Pinpoint the cell where the given text exists, returning its (x, y) midpoint coordinate. 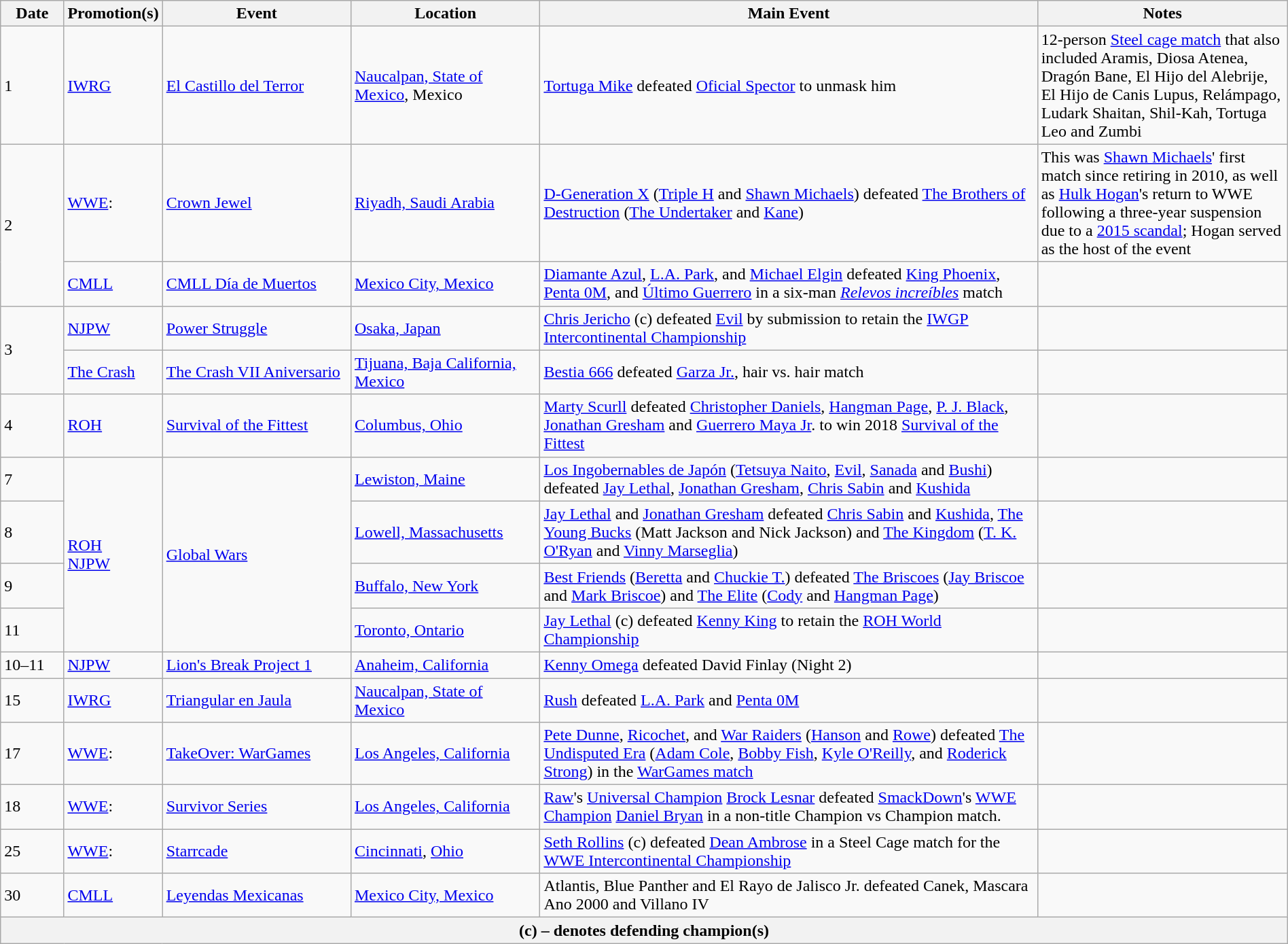
Triangular en Jaula (257, 700)
Best Friends (Beretta and Chuckie T.) defeated The Briscoes (Jay Briscoe and Mark Briscoe) and The Elite (Cody and Hangman Page) (789, 586)
Osaka, Japan (445, 328)
Cincinnati, Ohio (445, 851)
Location (445, 14)
Naucalpan, State of Mexico, Mexico (445, 86)
Jay Lethal (c) defeated Kenny King to retain the ROH World Championship (789, 629)
3 (33, 350)
Crown Jewel (257, 203)
Bestia 666 defeated Garza Jr., hair vs. hair match (789, 372)
10–11 (33, 665)
Starrcade (257, 851)
The Crash (113, 372)
Survival of the Fittest (257, 425)
Date (33, 14)
(c) – denotes defending champion(s) (644, 930)
Toronto, Ontario (445, 629)
TakeOver: WarGames (257, 754)
11 (33, 629)
Seth Rollins (c) defeated Dean Ambrose in a Steel Cage match for the WWE Intercontinental Championship (789, 851)
7 (33, 478)
ROH (113, 425)
Diamante Azul, L.A. Park, and Michael Elgin defeated King Phoenix, Penta 0M, and Último Guerrero in a six-man Relevos increíbles match (789, 284)
Event (257, 14)
Power Struggle (257, 328)
ROH NJPW (113, 555)
Chris Jericho (c) defeated Evil by submission to retain the IWGP Intercontinental Championship (789, 328)
D-Generation X (Triple H and Shawn Michaels) defeated The Brothers of Destruction (The Undertaker and Kane) (789, 203)
Anaheim, California (445, 665)
18 (33, 807)
30 (33, 896)
Notes (1162, 14)
Tortuga Mike defeated Oficial Spector to unmask him (789, 86)
9 (33, 586)
17 (33, 754)
Rush defeated L.A. Park and Penta 0M (789, 700)
1 (33, 86)
Marty Scurll defeated Christopher Daniels, Hangman Page, P. J. Black, Jonathan Gresham and Guerrero Maya Jr. to win 2018 Survival of the Fittest (789, 425)
Raw's Universal Champion Brock Lesnar defeated SmackDown's WWE Champion Daniel Bryan in a non-title Champion vs Champion match. (789, 807)
Leyendas Mexicanas (257, 896)
Lowell, Massachusetts (445, 532)
15 (33, 700)
Survivor Series (257, 807)
2 (33, 225)
Riyadh, Saudi Arabia (445, 203)
Promotion(s) (113, 14)
El Castillo del Terror (257, 86)
25 (33, 851)
Buffalo, New York (445, 586)
Lewiston, Maine (445, 478)
4 (33, 425)
The Crash VII Aniversario (257, 372)
Naucalpan, State of Mexico (445, 700)
Los Ingobernables de Japón (Tetsuya Naito, Evil, Sanada and Bushi) defeated Jay Lethal, Jonathan Gresham, Chris Sabin and Kushida (789, 478)
Kenny Omega defeated David Finlay (Night 2) (789, 665)
Columbus, Ohio (445, 425)
Lion's Break Project 1 (257, 665)
Tijuana, Baja California, Mexico (445, 372)
CMLL Día de Muertos (257, 284)
Global Wars (257, 555)
Atlantis, Blue Panther and El Rayo de Jalisco Jr. defeated Canek, Mascara Ano 2000 and Villano IV (789, 896)
Main Event (789, 14)
8 (33, 532)
